Extract the [x, y] coordinate from the center of the cell holding the provided text.  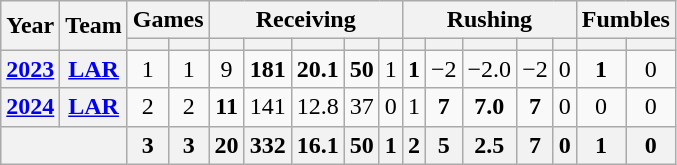
11 [226, 107]
Year [30, 26]
181 [268, 69]
2023 [30, 69]
20.1 [318, 69]
16.1 [318, 145]
2024 [30, 107]
12.8 [318, 107]
5 [444, 145]
2.5 [490, 145]
−2.0 [490, 69]
Games [168, 20]
Team [94, 26]
7.0 [490, 107]
Fumbles [626, 20]
Receiving [306, 20]
Rushing [489, 20]
9 [226, 69]
332 [268, 145]
141 [268, 107]
37 [362, 107]
20 [226, 145]
